Search for the cell housing the specified text and yield its [x, y] center coordinate. 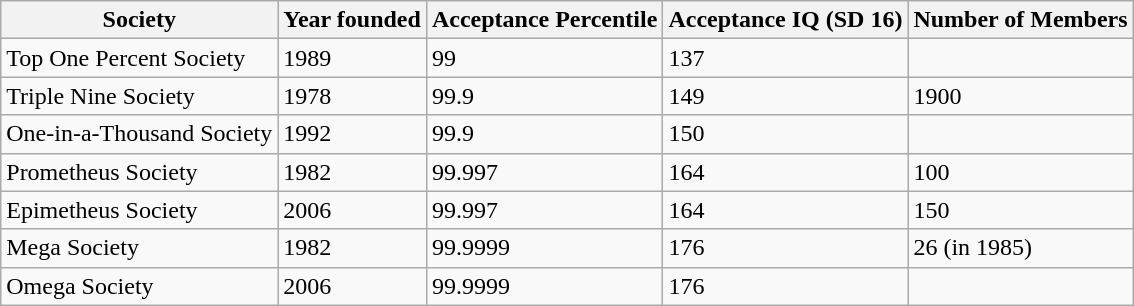
1900 [1020, 96]
1989 [352, 58]
149 [786, 96]
100 [1020, 172]
Number of Members [1020, 20]
99 [544, 58]
Year founded [352, 20]
One-in-a-Thousand Society [140, 134]
Acceptance Percentile [544, 20]
Mega Society [140, 248]
1978 [352, 96]
Triple Nine Society [140, 96]
Prometheus Society [140, 172]
Epimetheus Society [140, 210]
26 (in 1985) [1020, 248]
137 [786, 58]
Society [140, 20]
Acceptance IQ (SD 16) [786, 20]
Omega Society [140, 286]
Top One Percent Society [140, 58]
1992 [352, 134]
